Extract the (x, y) coordinate from the center of the cell holding the provided text.  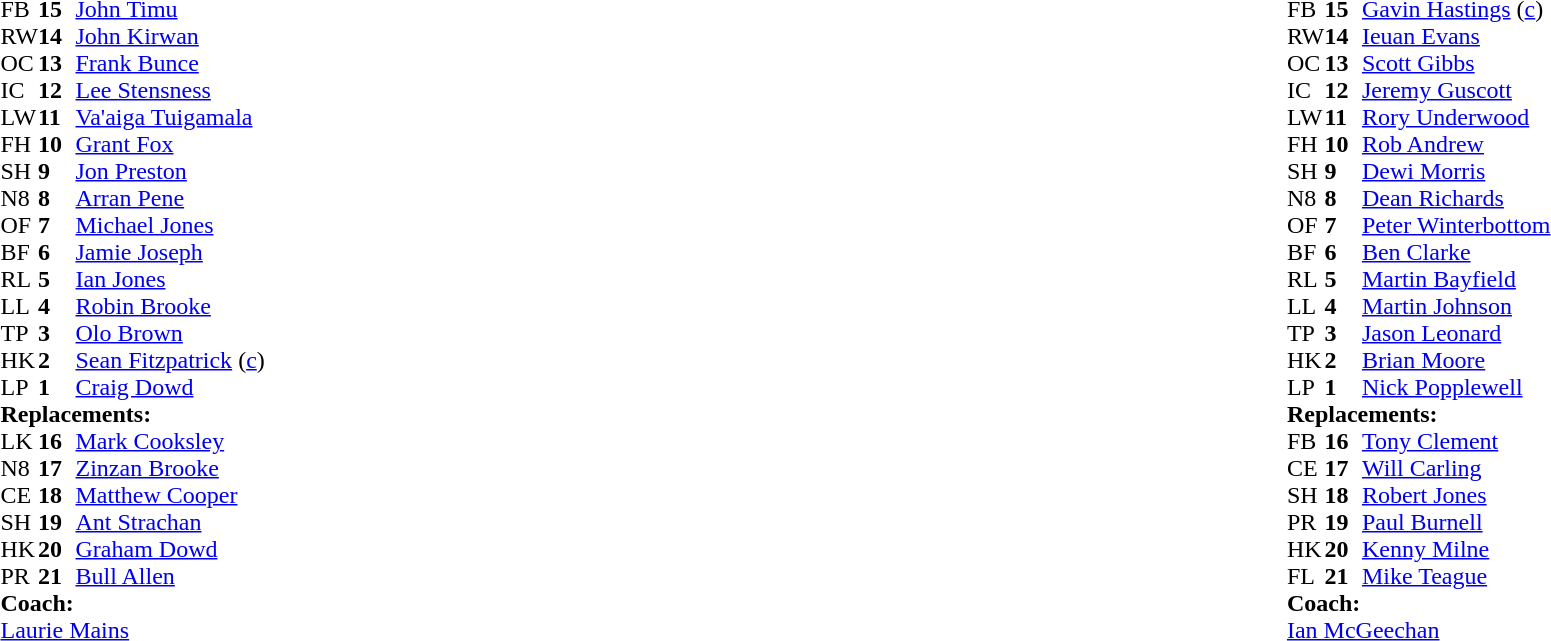
FB (1306, 442)
Rory Underwood (1456, 118)
Scott Gibbs (1456, 64)
Jeremy Guscott (1456, 90)
Kenny Milne (1456, 550)
Robert Jones (1456, 496)
Ian Jones (170, 280)
Arran Pene (170, 198)
Graham Dowd (170, 550)
LK (19, 442)
Rob Andrew (1456, 144)
Martin Johnson (1456, 306)
Paul Burnell (1456, 522)
Brian Moore (1456, 360)
Va'aiga Tuigamala (170, 118)
FL (1306, 576)
Matthew Cooper (170, 496)
Mike Teague (1456, 576)
Jamie Joseph (170, 252)
Zinzan Brooke (170, 468)
Craig Dowd (170, 388)
Frank Bunce (170, 64)
Jon Preston (170, 172)
Mark Cooksley (170, 442)
Ant Strachan (170, 522)
Olo Brown (170, 334)
Martin Bayfield (1456, 280)
Bull Allen (170, 576)
Will Carling (1456, 468)
Tony Clement (1456, 442)
Grant Fox (170, 144)
Dewi Morris (1456, 172)
Ben Clarke (1456, 252)
Nick Popplewell (1456, 388)
Jason Leonard (1456, 334)
John Kirwan (170, 36)
Michael Jones (170, 226)
Sean Fitzpatrick (c) (170, 360)
Robin Brooke (170, 306)
Ieuan Evans (1456, 36)
Lee Stensness (170, 90)
Dean Richards (1456, 198)
Peter Winterbottom (1456, 226)
